Return the [X, Y] coordinate for the center point of the cell that contains the specified text.  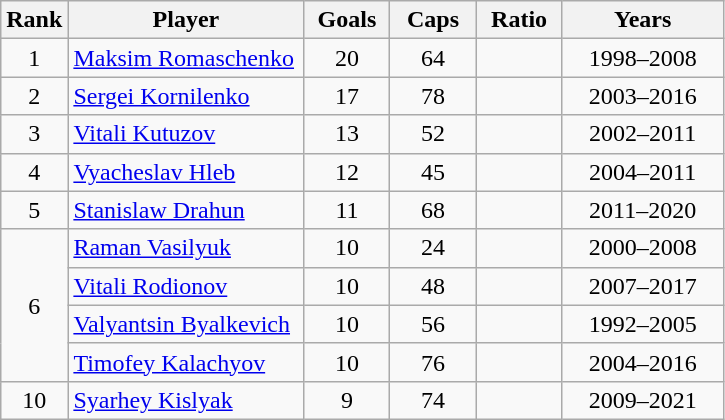
45 [433, 172]
Vyacheslav Hleb [186, 172]
2 [34, 96]
Years [642, 20]
Goals [347, 20]
48 [433, 286]
1 [34, 58]
2004–2011 [642, 172]
2009–2021 [642, 400]
2003–2016 [642, 96]
Maksim Romaschenko [186, 58]
56 [433, 324]
Sergei Kornilenko [186, 96]
1992–2005 [642, 324]
Ratio [519, 20]
17 [347, 96]
Stanislaw Drahun [186, 210]
9 [347, 400]
Rank [34, 20]
Player [186, 20]
2000–2008 [642, 248]
Raman Vasilyuk [186, 248]
52 [433, 134]
68 [433, 210]
6 [34, 305]
2004–2016 [642, 362]
64 [433, 58]
1998–2008 [642, 58]
13 [347, 134]
24 [433, 248]
2002–2011 [642, 134]
3 [34, 134]
Timofey Kalachyov [186, 362]
Valyantsin Byalkevich [186, 324]
Vitali Kutuzov [186, 134]
12 [347, 172]
74 [433, 400]
76 [433, 362]
Vitali Rodionov [186, 286]
11 [347, 210]
20 [347, 58]
2007–2017 [642, 286]
2011–2020 [642, 210]
Caps [433, 20]
5 [34, 210]
Syarhey Kislyak [186, 400]
4 [34, 172]
78 [433, 96]
